Pinpoint the cell where the given text exists, returning its (X, Y) midpoint coordinate. 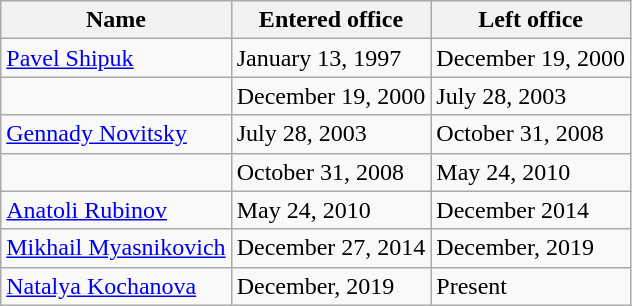
Gennady Novitsky (116, 134)
Left office (531, 20)
January 13, 1997 (331, 58)
December 2014 (531, 210)
Natalya Kochanova (116, 286)
Mikhail Myasnikovich (116, 248)
Present (531, 286)
Name (116, 20)
Anatoli Rubinov (116, 210)
Entered office (331, 20)
December 27, 2014 (331, 248)
Pavel Shipuk (116, 58)
